Locate the cell with the specified text and output its (X, Y) center coordinate. 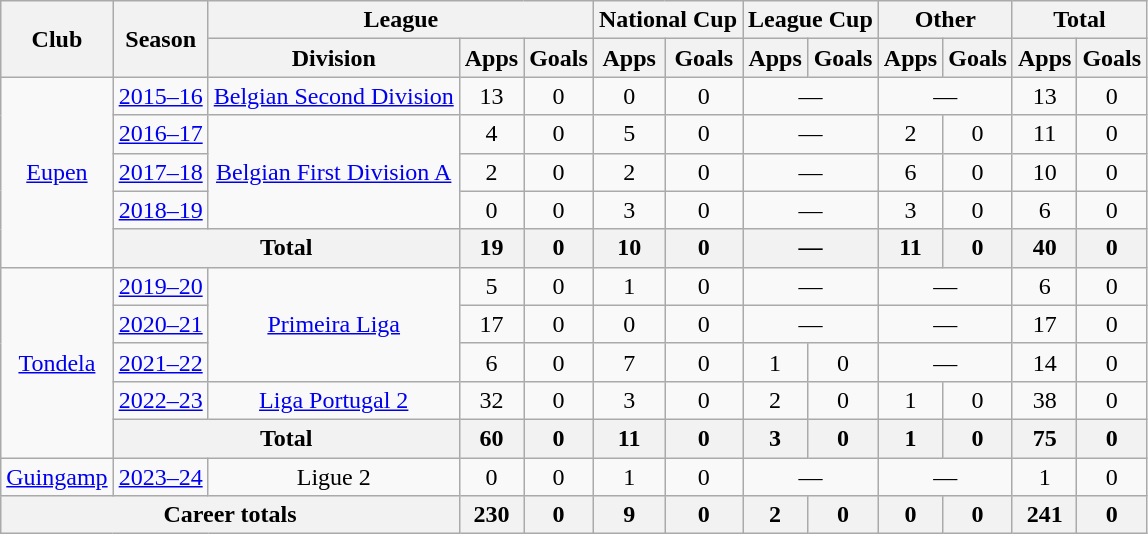
Other (945, 20)
2023–24 (160, 477)
Guingamp (57, 477)
4 (491, 134)
League Cup (811, 20)
14 (1044, 362)
National Cup (668, 20)
32 (491, 400)
38 (1044, 400)
Season (160, 39)
19 (491, 248)
Eupen (57, 172)
Career totals (230, 515)
2022–23 (160, 400)
60 (491, 438)
2020–21 (160, 324)
League (400, 20)
Club (57, 39)
241 (1044, 515)
Liga Portugal 2 (334, 400)
40 (1044, 248)
75 (1044, 438)
Tondela (57, 362)
2018–19 (160, 210)
Division (334, 58)
Ligue 2 (334, 477)
Primeira Liga (334, 324)
2016–17 (160, 134)
2021–22 (160, 362)
2017–18 (160, 172)
9 (629, 515)
2015–16 (160, 96)
230 (491, 515)
Belgian First Division A (334, 172)
Belgian Second Division (334, 96)
7 (629, 362)
2019–20 (160, 286)
